Pinpoint the cell where the given text exists, returning its [x, y] midpoint coordinate. 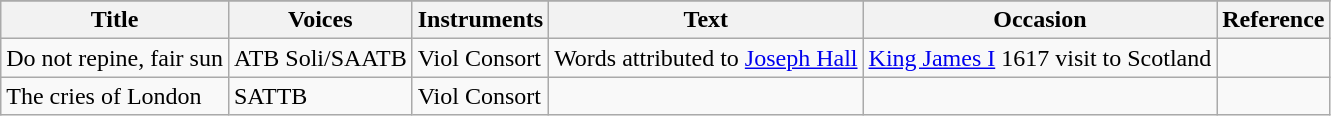
SATTB [320, 96]
Text [706, 20]
Title [115, 20]
King James I 1617 visit to Scotland [1040, 58]
Do not repine, fair sun [115, 58]
Voices [320, 20]
Reference [1274, 20]
Instruments [480, 20]
Occasion [1040, 20]
ATB Soli/SAATB [320, 58]
The cries of London [115, 96]
Words attributed to Joseph Hall [706, 58]
